Extract the (X, Y) coordinate from the center of the cell holding the provided text.  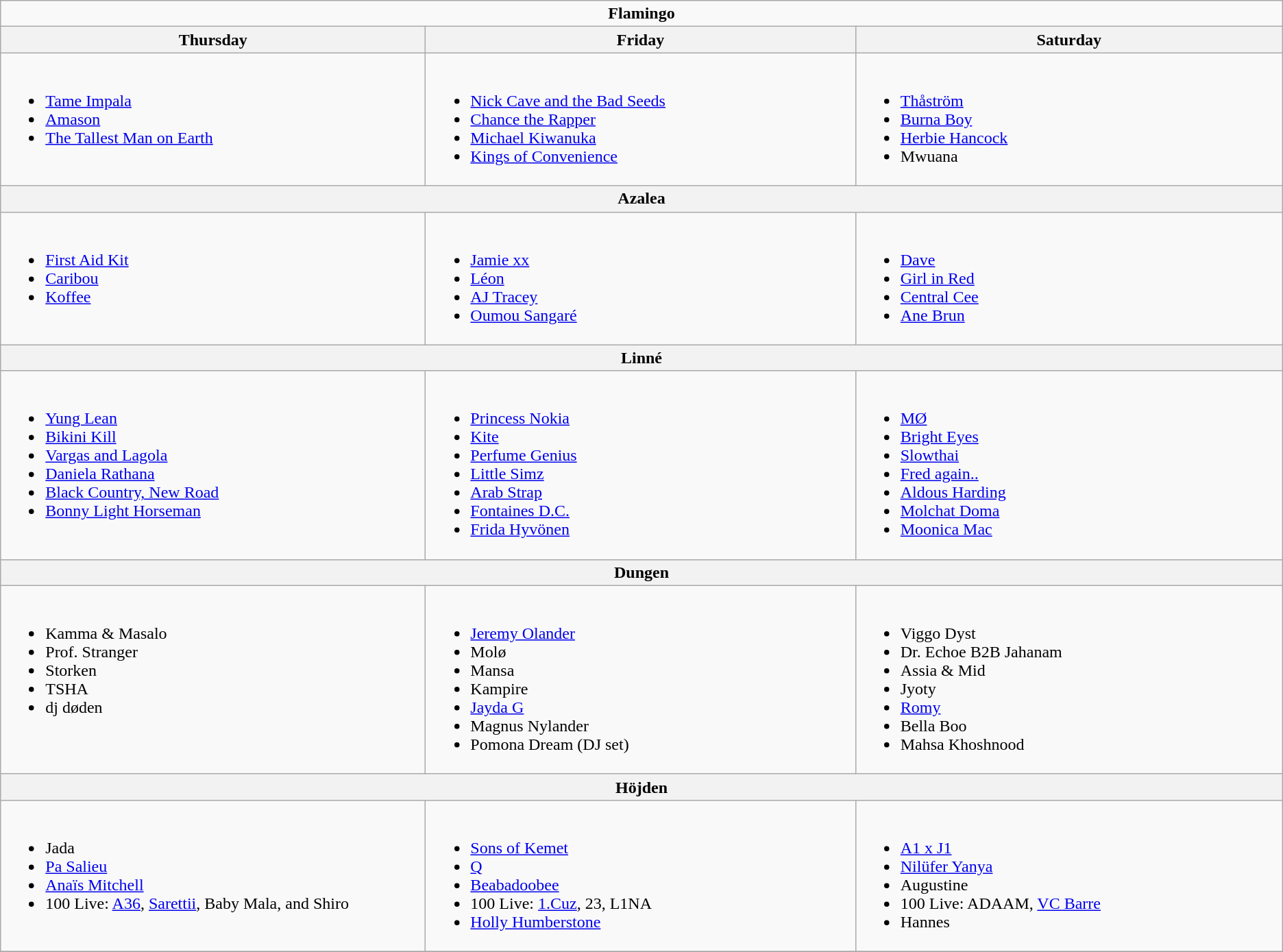
Saturday (1069, 40)
Kamma & MasaloProf. StrangerStorkenTSHAdj døden (213, 680)
Viggo DystDr. Echoe B2B JahanamAssia & MidJyotyRomyBella BooMahsa Khoshnood (1069, 680)
Flamingo (641, 14)
Princess NokiaKitePerfume GeniusLittle SimzArab StrapFontaines D.C.Frida Hyvönen (640, 465)
Thursday (213, 40)
DaveGirl in RedCentral CeeAne Brun (1069, 278)
Azalea (641, 199)
A1 x J1Nilüfer YanyaAugustine100 Live: ADAAM, VC BarreHannes (1069, 876)
Tame ImpalaAmasonThe Tallest Man on Earth (213, 119)
Friday (640, 40)
MØBright EyesSlowthaiFred again..Aldous HardingMolchat DomaMoonica Mac (1069, 465)
Höjden (641, 787)
Dungen (641, 572)
Jeremy OlanderMoløMansaKampireJayda GMagnus NylanderPomona Dream (DJ set) (640, 680)
Linné (641, 358)
ThåströmBurna BoyHerbie HancockMwuana (1069, 119)
First Aid KitCaribouKoffee (213, 278)
Jamie xxLéonAJ TraceyOumou Sangaré (640, 278)
Nick Cave and the Bad SeedsChance the RapperMichael KiwanukaKings of Convenience (640, 119)
JadaPa SalieuAnaïs Mitchell100 Live: A36, Sarettii, Baby Mala, and Shiro (213, 876)
Yung LeanBikini KillVargas and LagolaDaniela RathanaBlack Country, New RoadBonny Light Horseman (213, 465)
Sons of KemetQBeabadoobee100 Live: 1.Cuz, 23, L1NAHolly Humberstone (640, 876)
